Output the [X, Y] coordinate of the center of the cell containing the given text.  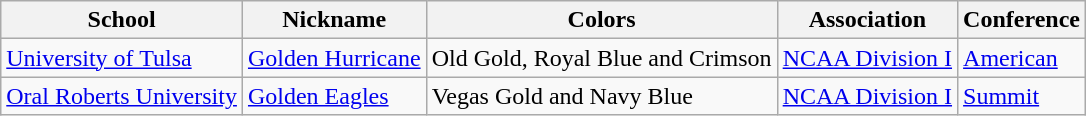
Summit [1022, 96]
Nickname [334, 20]
School [122, 20]
Golden Hurricane [334, 58]
Colors [602, 20]
American [1022, 58]
University of Tulsa [122, 58]
Oral Roberts University [122, 96]
Old Gold, Royal Blue and Crimson [602, 58]
Golden Eagles [334, 96]
Vegas Gold and Navy Blue [602, 96]
Conference [1022, 20]
Association [867, 20]
